Search for the cell housing the specified text and yield its [x, y] center coordinate. 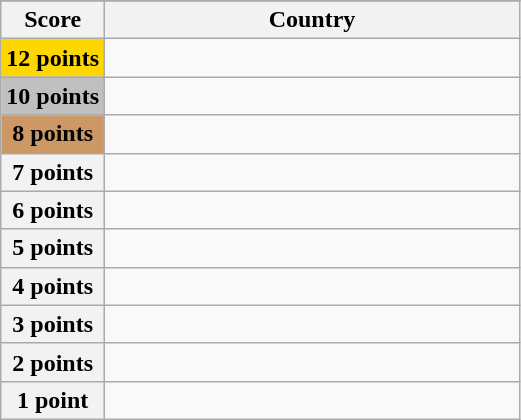
6 points [53, 210]
Score [53, 20]
12 points [53, 58]
3 points [53, 324]
8 points [53, 134]
10 points [53, 96]
2 points [53, 362]
1 point [53, 400]
Country [312, 20]
7 points [53, 172]
5 points [53, 248]
4 points [53, 286]
